Locate the cell with the specified text and output its (x, y) center coordinate. 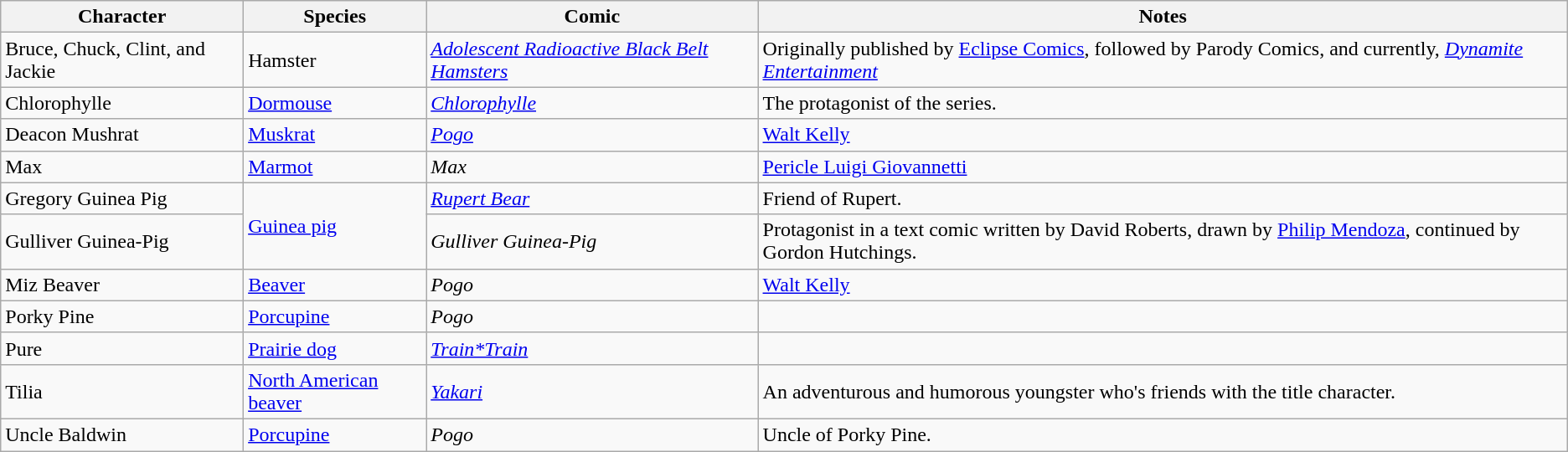
Rupert Bear (592, 198)
The protagonist of the series. (1163, 103)
Character (122, 17)
Uncle Baldwin (122, 434)
Deacon Mushrat (122, 135)
Originally published by Eclipse Comics, followed by Parody Comics, and currently, Dynamite Entertainment (1163, 60)
Uncle of Porky Pine. (1163, 434)
Bruce, Chuck, Clint, and Jackie (122, 60)
Hamster (335, 60)
Protagonist in a text comic written by David Roberts, drawn by Philip Mendoza, continued by Gordon Hutchings. (1163, 241)
An adventurous and humorous youngster who's friends with the title character. (1163, 392)
Beaver (335, 285)
Friend of Rupert. (1163, 198)
Dormouse (335, 103)
Guinea pig (335, 226)
Comic (592, 17)
Gregory Guinea Pig (122, 198)
Pure (122, 348)
Adolescent Radioactive Black Belt Hamsters (592, 60)
Miz Beaver (122, 285)
North American beaver (335, 392)
Train*Train (592, 348)
Marmot (335, 167)
Notes (1163, 17)
Porky Pine (122, 316)
Prairie dog (335, 348)
Pericle Luigi Giovannetti (1163, 167)
Yakari (592, 392)
Muskrat (335, 135)
Species (335, 17)
Tilia (122, 392)
